Scan for the cell matching the given text and deliver its (x, y) coordinate at center. 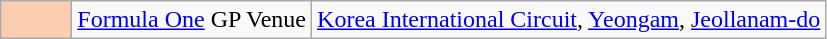
Formula One GP Venue (192, 20)
Korea International Circuit, Yeongam, Jeollanam-do (569, 20)
